Determine the [x, y] coordinate at the center of the cell enclosing the given text.  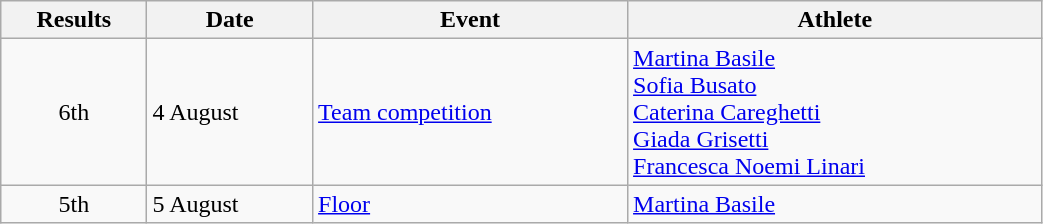
Event [470, 20]
Team competition [470, 112]
Athlete [835, 20]
4 August [230, 112]
Date [230, 20]
Results [74, 20]
Martina BasileSofia BusatoCaterina CareghettiGiada GrisettiFrancesca Noemi Linari [835, 112]
5th [74, 204]
5 August [230, 204]
Martina Basile [835, 204]
6th [74, 112]
Floor [470, 204]
